Detect which cell encompasses the target text, then output its (x, y) center coordinate. 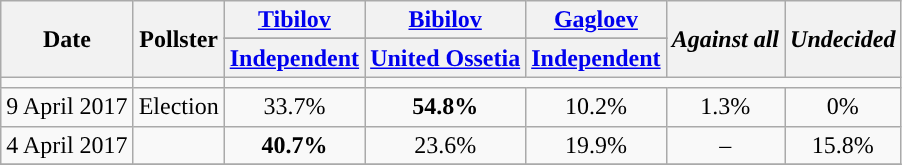
Election (178, 107)
15.8% (843, 145)
Tibilov (294, 20)
Bibilov (446, 20)
Against all (725, 39)
Date (67, 39)
9 April 2017 (67, 107)
United Ossetia (446, 58)
10.2% (596, 107)
– (725, 145)
Gagloev (596, 20)
54.8% (446, 107)
Pollster (178, 39)
Undecided (843, 39)
23.6% (446, 145)
0% (843, 107)
19.9% (596, 145)
33.7% (294, 107)
1.3% (725, 107)
4 April 2017 (67, 145)
40.7% (294, 145)
